For the text-containing cell, return its midpoint in (x, y) coordinate format. 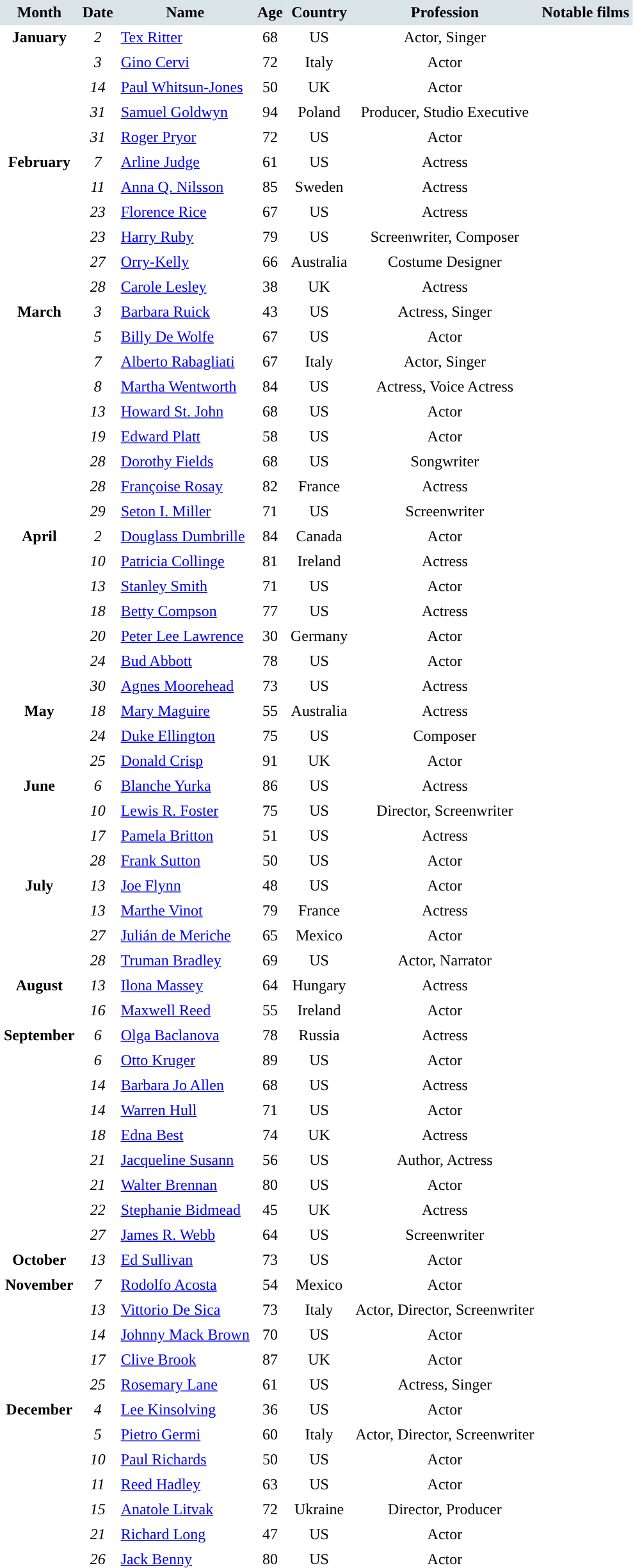
Samuel Goldwyn (186, 113)
Peter Lee Lawrence (186, 636)
August (40, 998)
54 (270, 1285)
Blanche Yurka (186, 786)
September (40, 1135)
Billy De Wolfe (186, 337)
October (40, 1260)
Canada (319, 536)
Richard Long (186, 1534)
36 (270, 1410)
Orry-Kelly (186, 262)
March (40, 412)
Duke Ellington (186, 736)
Arline Judge (186, 162)
Donald Crisp (186, 761)
Rodolfo Acosta (186, 1285)
91 (270, 761)
Ukraine (319, 1510)
Edward Platt (186, 436)
January (40, 87)
Barbara Ruick (186, 312)
66 (270, 262)
Costume Designer (444, 262)
Pamela Britton (186, 835)
43 (270, 312)
Ed Sullivan (186, 1260)
Agnes Moorehead (186, 686)
15 (98, 1510)
Stephanie Bidmead (186, 1210)
Carole Lesley (186, 287)
Month (40, 13)
70 (270, 1334)
Joe Flynn (186, 885)
Otto Kruger (186, 1061)
74 (270, 1135)
77 (270, 612)
Lee Kinsolving (186, 1410)
89 (270, 1061)
Douglass Dumbrille (186, 536)
Profession (444, 13)
Dorothy Fields (186, 462)
4 (98, 1410)
Screenwriter, Composer (444, 237)
Harry Ruby (186, 237)
Hungary (319, 985)
July (40, 911)
Age (270, 13)
Sweden (319, 187)
Poland (319, 113)
58 (270, 436)
45 (270, 1210)
47 (270, 1534)
19 (98, 436)
Truman Bradley (186, 961)
Marthe Vinot (186, 911)
Betty Compson (186, 612)
Maxwell Reed (186, 1011)
69 (270, 961)
April (40, 612)
Tex Ritter (186, 37)
Warren Hull (186, 1111)
60 (270, 1434)
Producer, Studio Executive (444, 113)
Date (98, 13)
38 (270, 287)
Russia (319, 1035)
87 (270, 1360)
Frank Sutton (186, 861)
June (40, 823)
22 (98, 1210)
Country (319, 13)
51 (270, 835)
Actor, Narrator (444, 961)
Clive Brook (186, 1360)
Reed Hadley (186, 1484)
May (40, 736)
Pietro Germi (186, 1434)
November (40, 1334)
Julián de Meriche (186, 935)
56 (270, 1160)
85 (270, 187)
Stanley Smith (186, 586)
8 (98, 386)
Walter Brennan (186, 1185)
Françoise Rosay (186, 486)
Songwriter (444, 462)
Roger Pryor (186, 137)
Paul Richards (186, 1460)
Anna Q. Nilsson (186, 187)
Edna Best (186, 1135)
29 (98, 512)
Paul Whitsun-Jones (186, 87)
James R. Webb (186, 1235)
Actress, Voice Actress (444, 386)
Author, Actress (444, 1160)
Composer (444, 736)
Johnny Mack Brown (186, 1334)
Director, Screenwriter (444, 811)
Germany (319, 636)
Name (186, 13)
Howard St. John (186, 412)
Barbara Jo Allen (186, 1085)
Ilona Massey (186, 985)
Mary Maguire (186, 711)
Vittorio De Sica (186, 1310)
Bud Abbott (186, 661)
Florence Rice (186, 212)
Director, Producer (444, 1510)
Lewis R. Foster (186, 811)
82 (270, 486)
Seton I. Miller (186, 512)
81 (270, 562)
February (40, 225)
Alberto Rabagliati (186, 362)
94 (270, 113)
Martha Wentworth (186, 386)
63 (270, 1484)
Olga Baclanova (186, 1035)
16 (98, 1011)
86 (270, 786)
65 (270, 935)
80 (270, 1185)
20 (98, 636)
Jacqueline Susann (186, 1160)
Rosemary Lane (186, 1384)
Anatole Litvak (186, 1510)
Gino Cervi (186, 63)
48 (270, 885)
Patricia Collinge (186, 562)
